Locate the cell with the specified text and output its (X, Y) center coordinate. 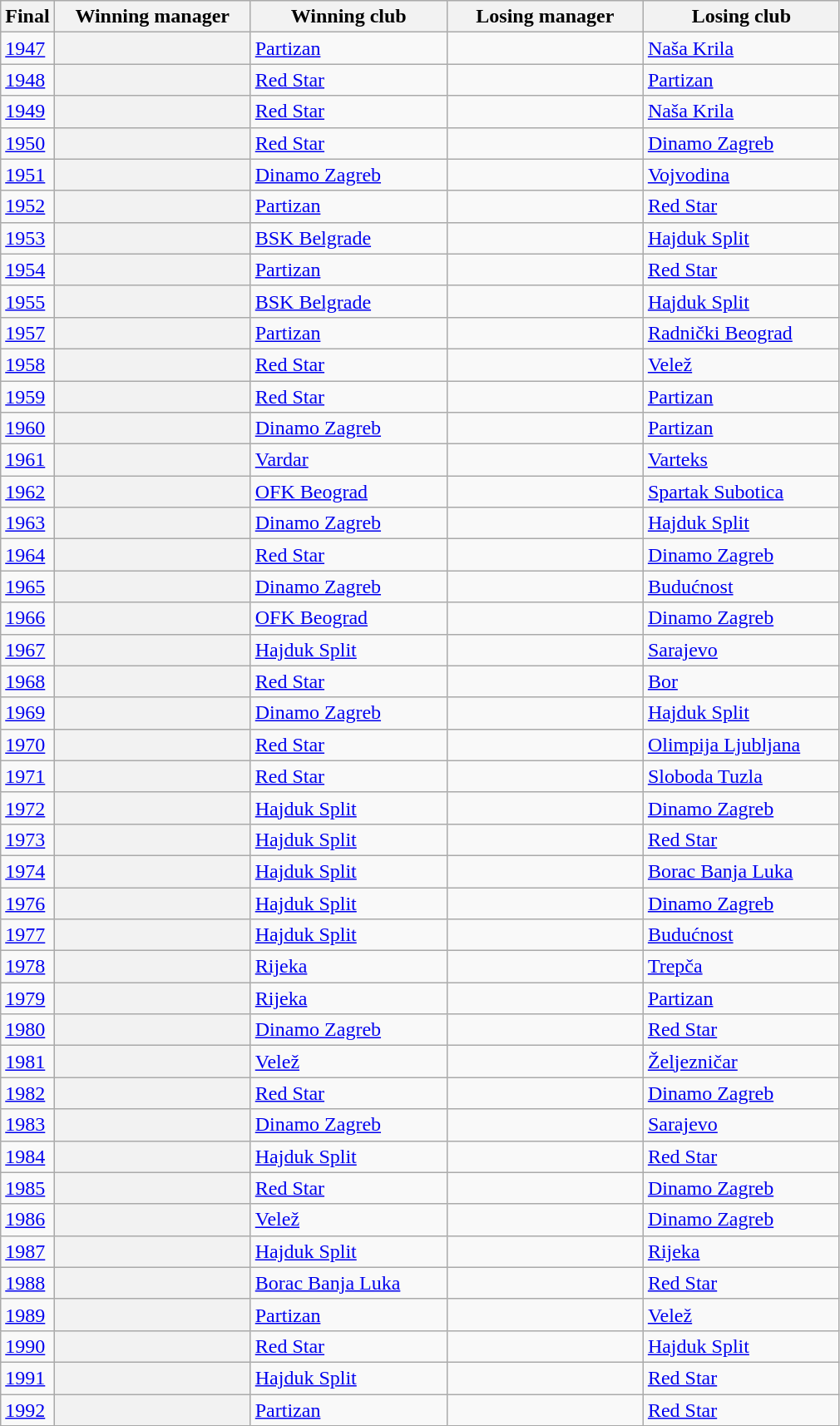
1991 (27, 1378)
1957 (27, 333)
1958 (27, 364)
1982 (27, 1093)
1972 (27, 808)
Vojvodina (741, 175)
1970 (27, 745)
Bor (741, 681)
1978 (27, 967)
Winning manager (152, 17)
Olimpija Ljubljana (741, 745)
Trepča (741, 967)
Losing club (741, 17)
1967 (27, 650)
1968 (27, 681)
Željezničar (741, 1062)
1969 (27, 713)
1959 (27, 397)
Varteks (741, 460)
1947 (27, 48)
1988 (27, 1283)
1985 (27, 1188)
1952 (27, 206)
1984 (27, 1156)
1980 (27, 1030)
Vardar (348, 460)
1966 (27, 618)
1960 (27, 428)
1964 (27, 555)
1986 (27, 1220)
1965 (27, 587)
1951 (27, 175)
1983 (27, 1125)
1990 (27, 1346)
Radnički Beograd (741, 333)
1977 (27, 935)
Sloboda Tuzla (741, 776)
1981 (27, 1062)
1979 (27, 998)
Spartak Subotica (741, 492)
1976 (27, 903)
1948 (27, 80)
1949 (27, 111)
1961 (27, 460)
Losing manager (545, 17)
1989 (27, 1315)
1963 (27, 523)
1987 (27, 1251)
1973 (27, 839)
Winning club (348, 17)
1954 (27, 270)
1971 (27, 776)
Final (27, 17)
1962 (27, 492)
1953 (27, 238)
1955 (27, 301)
1974 (27, 871)
1950 (27, 143)
1992 (27, 1410)
